Locate the cell with the specified text and output its [x, y] center coordinate. 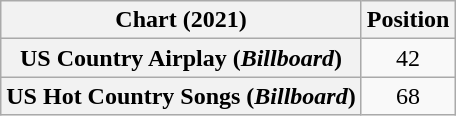
68 [408, 96]
Chart (2021) [181, 20]
Position [408, 20]
US Hot Country Songs (Billboard) [181, 96]
US Country Airplay (Billboard) [181, 58]
42 [408, 58]
